For the text-containing cell, return its midpoint in [X, Y] coordinate format. 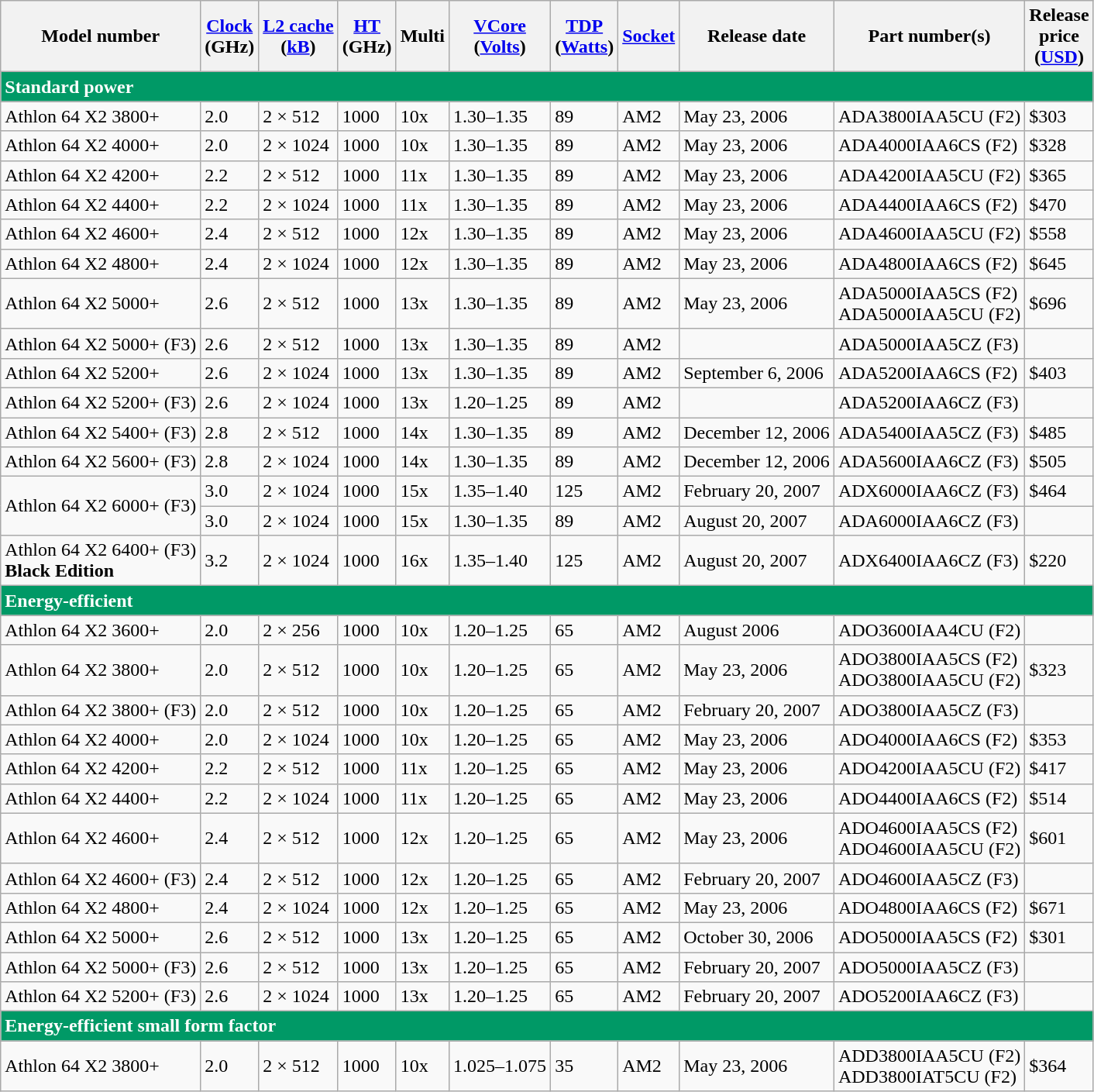
$353 [1059, 739]
ADA4800IAA6CS (F2) [929, 264]
ADO4000IAA6CS (F2) [929, 739]
1.025–1.075 [501, 1066]
ADO5000IAA5CZ (F3) [929, 966]
$558 [1059, 234]
ADO4400IAA6CS (F2) [929, 798]
ADA3800IAA5CU (F2) [929, 116]
ADO4200IAA5CU (F2) [929, 769]
Athlon 64 X2 6000+ (F3) [101, 506]
Socket [649, 36]
$403 [1059, 373]
ADA5200IAA6CS (F2) [929, 373]
$601 [1059, 839]
ADA6000IAA6CZ (F3) [929, 521]
Energy-efficient [547, 601]
ADO4600IAA5CS (F2)ADO4600IAA5CU (F2) [929, 839]
$485 [1059, 432]
ADO5000IAA5CS (F2) [929, 937]
Athlon 64 X2 3800+ (F3) [101, 710]
ADD3800IAA5CU (F2)ADD3800IAT5CU (F2) [929, 1066]
2 × 256 [298, 630]
$464 [1059, 491]
$365 [1059, 175]
Model number [101, 36]
$323 [1059, 670]
ADA5000IAA5CS (F2)ADA5000IAA5CU (F2) [929, 304]
Athlon 64 X2 3600+ [101, 630]
September 6, 2006 [757, 373]
$220 [1059, 561]
$301 [1059, 937]
$470 [1059, 205]
ADX6000IAA6CZ (F3) [929, 491]
$514 [1059, 798]
Athlon 64 X2 5400+ (F3) [101, 432]
Standard power [547, 87]
ADO3800IAA5CS (F2)ADO3800IAA5CU (F2) [929, 670]
L2 cache(kB) [298, 36]
October 30, 2006 [757, 937]
Releaseprice(USD) [1059, 36]
ADO4800IAA6CS (F2) [929, 908]
35 [584, 1066]
ADA4000IAA6CS (F2) [929, 146]
ADA5000IAA5CZ (F3) [929, 343]
ADO4600IAA5CZ (F3) [929, 878]
Multi [422, 36]
ADO3800IAA5CZ (F3) [929, 710]
VCore(Volts) [501, 36]
$696 [1059, 304]
ADA5600IAA6CZ (F3) [929, 462]
Clock(GHz) [229, 36]
TDP(Watts) [584, 36]
ADO5200IAA6CZ (F3) [929, 997]
$417 [1059, 769]
$505 [1059, 462]
ADA5200IAA6CZ (F3) [929, 402]
ADX6400IAA6CZ (F3) [929, 561]
$645 [1059, 264]
ADA5400IAA5CZ (F3) [929, 432]
Athlon 64 X2 5600+ (F3) [101, 462]
Athlon 64 X2 5200+ [101, 373]
16x [422, 561]
ADA4400IAA6CS (F2) [929, 205]
$671 [1059, 908]
3.2 [229, 561]
Part number(s) [929, 36]
Athlon 64 X2 6400+ (F3)Black Edition [101, 561]
ADO3600IAA4CU (F2) [929, 630]
August 2006 [757, 630]
ADA4600IAA5CU (F2) [929, 234]
$303 [1059, 116]
ADA4200IAA5CU (F2) [929, 175]
$364 [1059, 1066]
Athlon 64 X2 4600+ (F3) [101, 878]
$328 [1059, 146]
Energy-efficient small form factor [547, 1026]
Release date [757, 36]
HT(GHz) [367, 36]
